Find where the given text appears and provide that cell's center as (X, Y) coordinate. 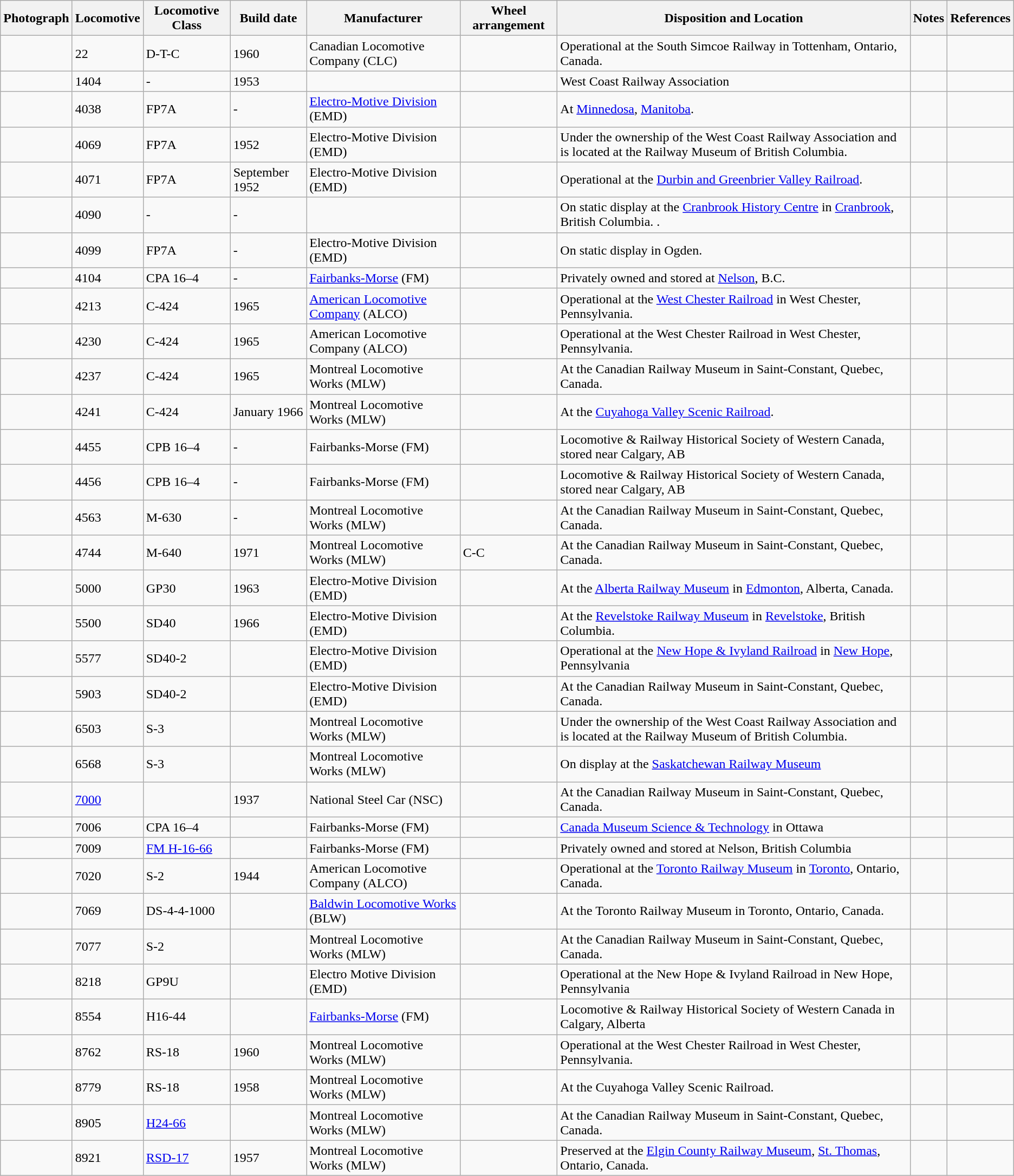
4563 (107, 518)
M-630 (186, 518)
6568 (107, 764)
1957 (268, 1158)
On display at the Saskatchewan Railway Museum (733, 764)
Photograph (36, 18)
Locomotive Class (186, 18)
7077 (107, 946)
1937 (268, 800)
January 1966 (268, 412)
4038 (107, 109)
7000 (107, 800)
On static display at the Cranbrook History Centre in Cranbrook, British Columbia. . (733, 215)
At the Revelstoke Railway Museum in Revelstoke, British Columbia. (733, 623)
5577 (107, 659)
4213 (107, 306)
4090 (107, 215)
Baldwin Locomotive Works (BLW) (383, 911)
FM H-16-66 (186, 848)
Manufacturer (383, 18)
GP30 (186, 588)
8905 (107, 1122)
GP9U (186, 982)
1944 (268, 875)
Locomotive & Railway Historical Society of Western Canada in Calgary, Alberta (733, 1017)
1963 (268, 588)
1404 (107, 81)
8779 (107, 1088)
4071 (107, 180)
At the Toronto Railway Museum in Toronto, Ontario, Canada. (733, 911)
Locomotive (107, 18)
Wheel arrangement (509, 18)
1952 (268, 144)
September 1952 (268, 180)
At Minnedosa, Manitoba. (733, 109)
4744 (107, 553)
RSD-17 (186, 1158)
On static display in Ogden. (733, 250)
Canadian Locomotive Company (CLC) (383, 53)
7020 (107, 875)
6503 (107, 729)
DS-4-4-1000 (186, 911)
Operational at the South Simcoe Railway in Tottenham, Ontario, Canada. (733, 53)
8218 (107, 982)
National Steel Car (NSC) (383, 800)
1966 (268, 623)
Canada Museum Science & Technology in Ottawa (733, 827)
4104 (107, 278)
Electro Motive Division (EMD) (383, 982)
H24-66 (186, 1122)
5000 (107, 588)
Build date (268, 18)
Privately owned and stored at Nelson, British Columbia (733, 848)
4455 (107, 447)
Operational at the Durbin and Greenbrier Valley Railroad. (733, 180)
7069 (107, 911)
H16-44 (186, 1017)
Preserved at the Elgin County Railway Museum, St. Thomas, Ontario, Canada. (733, 1158)
7009 (107, 848)
5903 (107, 693)
References (980, 18)
Operational at the Toronto Railway Museum in Toronto, Ontario, Canada. (733, 875)
Notes (928, 18)
4230 (107, 341)
1971 (268, 553)
M-640 (186, 553)
Disposition and Location (733, 18)
8921 (107, 1158)
1953 (268, 81)
8554 (107, 1017)
4456 (107, 482)
8762 (107, 1052)
4099 (107, 250)
C-C (509, 553)
4069 (107, 144)
D-T-C (186, 53)
West Coast Railway Association (733, 81)
7006 (107, 827)
5500 (107, 623)
Privately owned and stored at Nelson, B.C. (733, 278)
4241 (107, 412)
4237 (107, 376)
22 (107, 53)
At the Alberta Railway Museum in Edmonton, Alberta, Canada. (733, 588)
1958 (268, 1088)
SD40 (186, 623)
